Output the [x, y] coordinate of the center of the cell containing the given text.  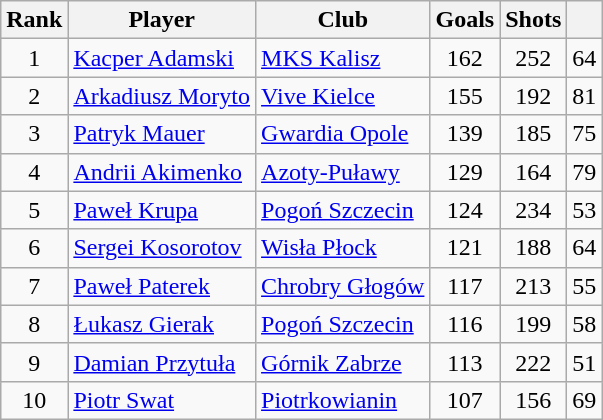
3 [34, 134]
Arkadiusz Moryto [162, 96]
Azoty-Puławy [343, 172]
51 [584, 362]
164 [534, 172]
113 [465, 362]
Paweł Krupa [162, 210]
116 [465, 324]
MKS Kalisz [343, 58]
Goals [465, 20]
222 [534, 362]
Górnik Zabrze [343, 362]
5 [34, 210]
Chrobry Głogów [343, 286]
234 [534, 210]
55 [584, 286]
9 [34, 362]
75 [584, 134]
Vive Kielce [343, 96]
Łukasz Gierak [162, 324]
1 [34, 58]
Sergei Kosorotov [162, 248]
Kacper Adamski [162, 58]
Gwardia Opole [343, 134]
79 [584, 172]
Wisła Płock [343, 248]
69 [584, 400]
139 [465, 134]
53 [584, 210]
117 [465, 286]
199 [534, 324]
Piotrkowianin [343, 400]
10 [34, 400]
121 [465, 248]
Andrii Akimenko [162, 172]
213 [534, 286]
156 [534, 400]
129 [465, 172]
Patryk Mauer [162, 134]
2 [34, 96]
Paweł Paterek [162, 286]
188 [534, 248]
Club [343, 20]
192 [534, 96]
Player [162, 20]
7 [34, 286]
6 [34, 248]
8 [34, 324]
Damian Przytuła [162, 362]
Rank [34, 20]
162 [465, 58]
58 [584, 324]
81 [584, 96]
252 [534, 58]
Piotr Swat [162, 400]
Shots [534, 20]
107 [465, 400]
124 [465, 210]
4 [34, 172]
185 [534, 134]
155 [465, 96]
